Provide the [x, y] coordinate of the cell's center where the given text is located.  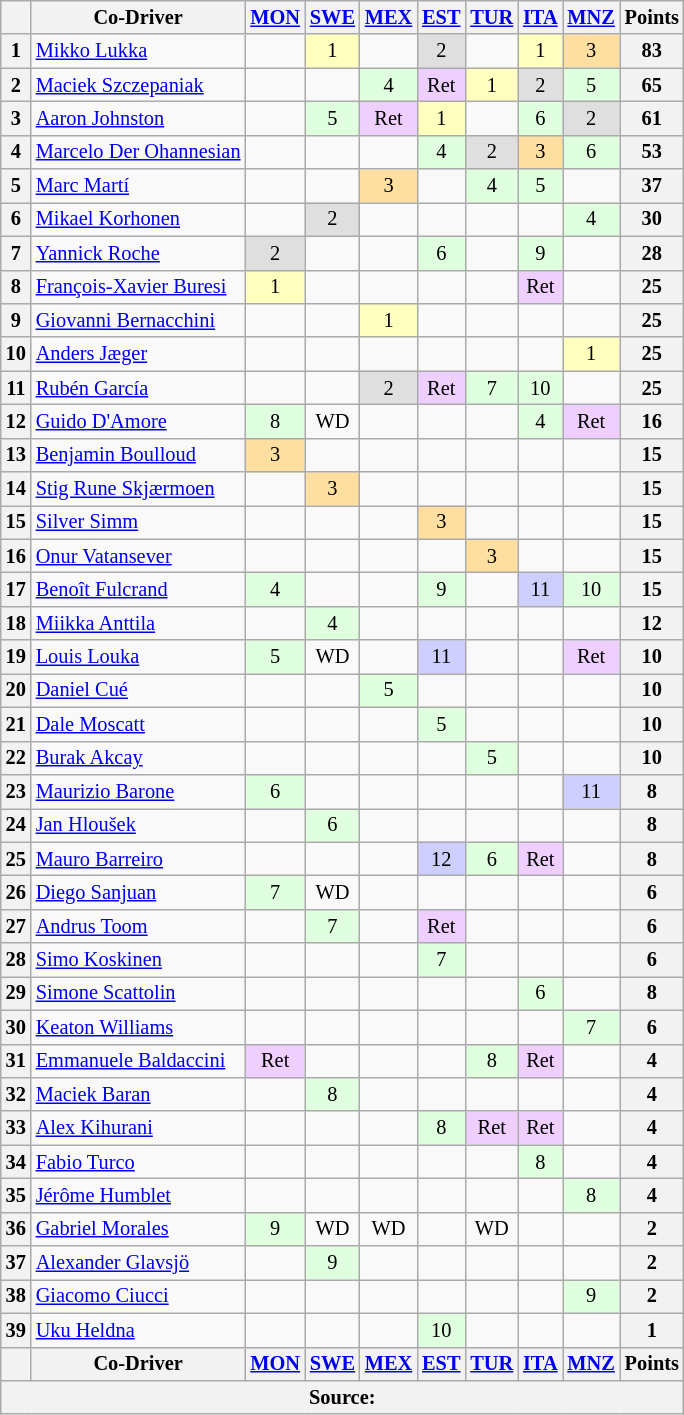
Yannick Roche [138, 253]
Jérôme Humblet [138, 1195]
Marcelo Der Ohannesian [138, 152]
65 [652, 85]
32 [16, 1094]
61 [652, 118]
Jan Hloušek [138, 825]
20 [16, 690]
21 [16, 724]
Stig Rune Skjærmoen [138, 489]
Marc Martí [138, 186]
Silver Simm [138, 522]
Aaron Johnston [138, 118]
24 [16, 825]
Keaton Williams [138, 1027]
Anders Jæger [138, 354]
Onur Vatansever [138, 556]
35 [16, 1195]
Uku Heldna [138, 1330]
26 [16, 892]
27 [16, 926]
Emmanuele Baldaccini [138, 1061]
Diego Sanjuan [138, 892]
18 [16, 623]
Daniel Cué [138, 690]
36 [16, 1229]
Alexander Glavsjö [138, 1263]
34 [16, 1162]
13 [16, 455]
23 [16, 791]
Rubén García [138, 388]
Dale Moscatt [138, 724]
Mikko Lukka [138, 51]
Mauro Barreiro [138, 859]
Maciek Szczepaniak [138, 85]
53 [652, 152]
19 [16, 657]
39 [16, 1330]
François-Xavier Buresi [138, 287]
29 [16, 993]
14 [16, 489]
Simo Koskinen [138, 960]
17 [16, 589]
Gabriel Morales [138, 1229]
31 [16, 1061]
Benoît Fulcrand [138, 589]
Mikael Korhonen [138, 219]
Louis Louka [138, 657]
Andrus Toom [138, 926]
38 [16, 1296]
Source: [342, 1397]
22 [16, 758]
Maurizio Barone [138, 791]
Fabio Turco [138, 1162]
Giovanni Bernacchini [138, 320]
Burak Akcay [138, 758]
Miikka Anttila [138, 623]
Benjamin Boulloud [138, 455]
Maciek Baran [138, 1094]
83 [652, 51]
Giacomo Ciucci [138, 1296]
Alex Kihurani [138, 1128]
33 [16, 1128]
Guido D'Amore [138, 421]
Simone Scattolin [138, 993]
